Return the [x, y] coordinate for the center point of the cell that contains the specified text.  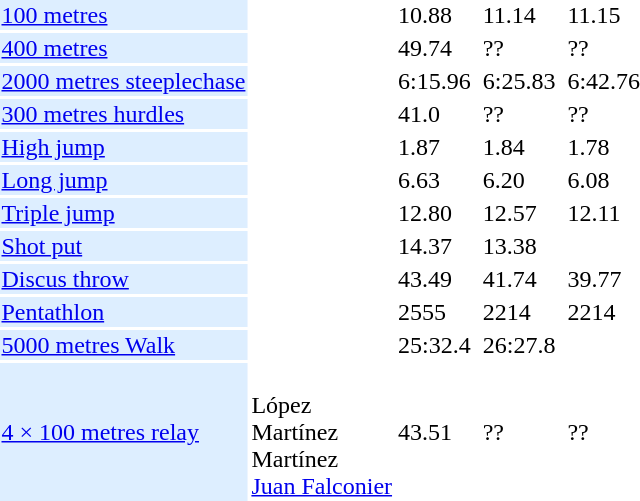
2555 [435, 312]
Long jump [124, 180]
Pentathlon [124, 312]
1.84 [519, 147]
12.57 [519, 213]
6.63 [435, 180]
Triple jump [124, 213]
41.74 [519, 279]
López Martínez Martínez Juan Falconier [322, 432]
13.38 [519, 246]
6:15.96 [435, 81]
4 × 100 metres relay [124, 432]
49.74 [435, 48]
43.51 [435, 432]
2000 metres steeplechase [124, 81]
2214 [519, 312]
100 metres [124, 15]
11.14 [519, 15]
Shot put [124, 246]
400 metres [124, 48]
10.88 [435, 15]
41.0 [435, 114]
6.20 [519, 180]
43.49 [435, 279]
26:27.8 [519, 345]
1.87 [435, 147]
14.37 [435, 246]
5000 metres Walk [124, 345]
High jump [124, 147]
6:25.83 [519, 81]
25:32.4 [435, 345]
300 metres hurdles [124, 114]
Discus throw [124, 279]
12.80 [435, 213]
